Detect which cell encompasses the target text, then output its (X, Y) center coordinate. 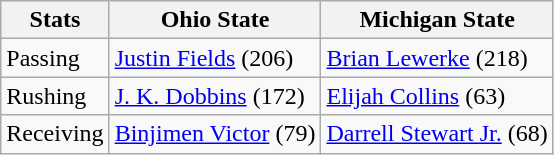
Ohio State (215, 20)
Darrell Stewart Jr. (68) (437, 134)
Stats (55, 20)
J. K. Dobbins (172) (215, 96)
Passing (55, 58)
Brian Lewerke (218) (437, 58)
Elijah Collins (63) (437, 96)
Receiving (55, 134)
Michigan State (437, 20)
Justin Fields (206) (215, 58)
Rushing (55, 96)
Binjimen Victor (79) (215, 134)
